Return the (X, Y) coordinate for the center point of the cell that contains the specified text.  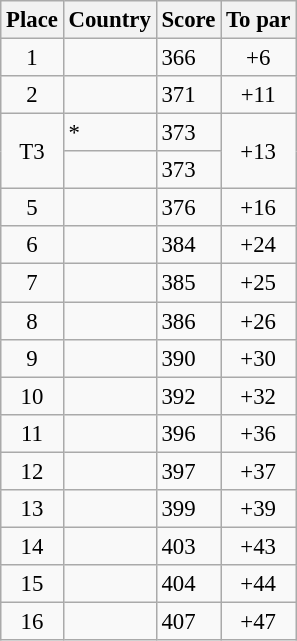
Country (110, 20)
+47 (258, 621)
+16 (258, 208)
+13 (258, 152)
+11 (258, 95)
5 (32, 208)
407 (188, 621)
8 (32, 321)
371 (188, 95)
+6 (258, 58)
384 (188, 245)
392 (188, 396)
+26 (258, 321)
14 (32, 546)
404 (188, 584)
1 (32, 58)
+39 (258, 509)
386 (188, 321)
11 (32, 433)
9 (32, 358)
+30 (258, 358)
2 (32, 95)
390 (188, 358)
6 (32, 245)
376 (188, 208)
+44 (258, 584)
13 (32, 509)
+36 (258, 433)
399 (188, 509)
+32 (258, 396)
Place (32, 20)
+24 (258, 245)
* (110, 133)
16 (32, 621)
T3 (32, 152)
397 (188, 471)
Score (188, 20)
7 (32, 283)
+37 (258, 471)
396 (188, 433)
366 (188, 58)
12 (32, 471)
385 (188, 283)
10 (32, 396)
+25 (258, 283)
To par (258, 20)
+43 (258, 546)
15 (32, 584)
403 (188, 546)
